Identify which cell holds the provided text, then report its [x, y] central coordinate. 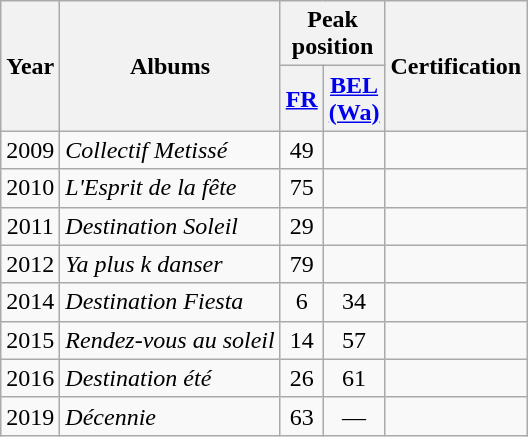
75 [302, 188]
57 [354, 340]
Certification [456, 66]
2015 [30, 340]
Destination Fiesta [170, 302]
2009 [30, 150]
61 [354, 378]
Ya plus k danser [170, 264]
Rendez-vous au soleil [170, 340]
Albums [170, 66]
49 [302, 150]
Peak position [332, 34]
2010 [30, 188]
FR [302, 98]
14 [302, 340]
— [354, 416]
L'Esprit de la fête [170, 188]
2016 [30, 378]
29 [302, 226]
Collectif Metissé [170, 150]
BEL (Wa) [354, 98]
2014 [30, 302]
34 [354, 302]
Destination Soleil [170, 226]
Year [30, 66]
6 [302, 302]
79 [302, 264]
Décennie [170, 416]
2019 [30, 416]
2011 [30, 226]
2012 [30, 264]
Destination été [170, 378]
26 [302, 378]
63 [302, 416]
